Return (x, y) of the center of cell containing provided text 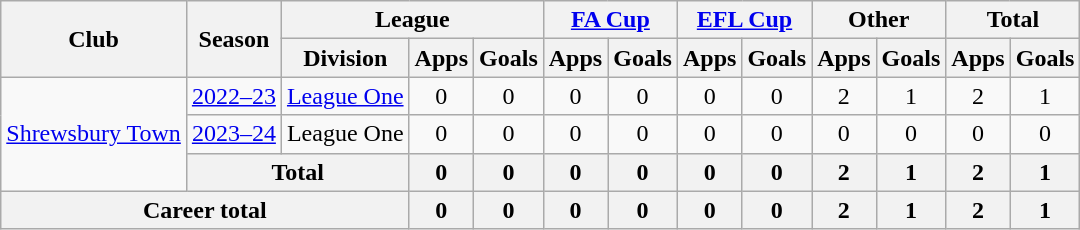
FA Cup (610, 20)
Career total (205, 210)
2022–23 (234, 96)
Other (879, 20)
Club (94, 39)
Shrewsbury Town (94, 134)
EFL Cup (744, 20)
2023–24 (234, 134)
Division (345, 58)
Season (234, 39)
League (412, 20)
